Identify which cell holds the provided text, then report its (x, y) central coordinate. 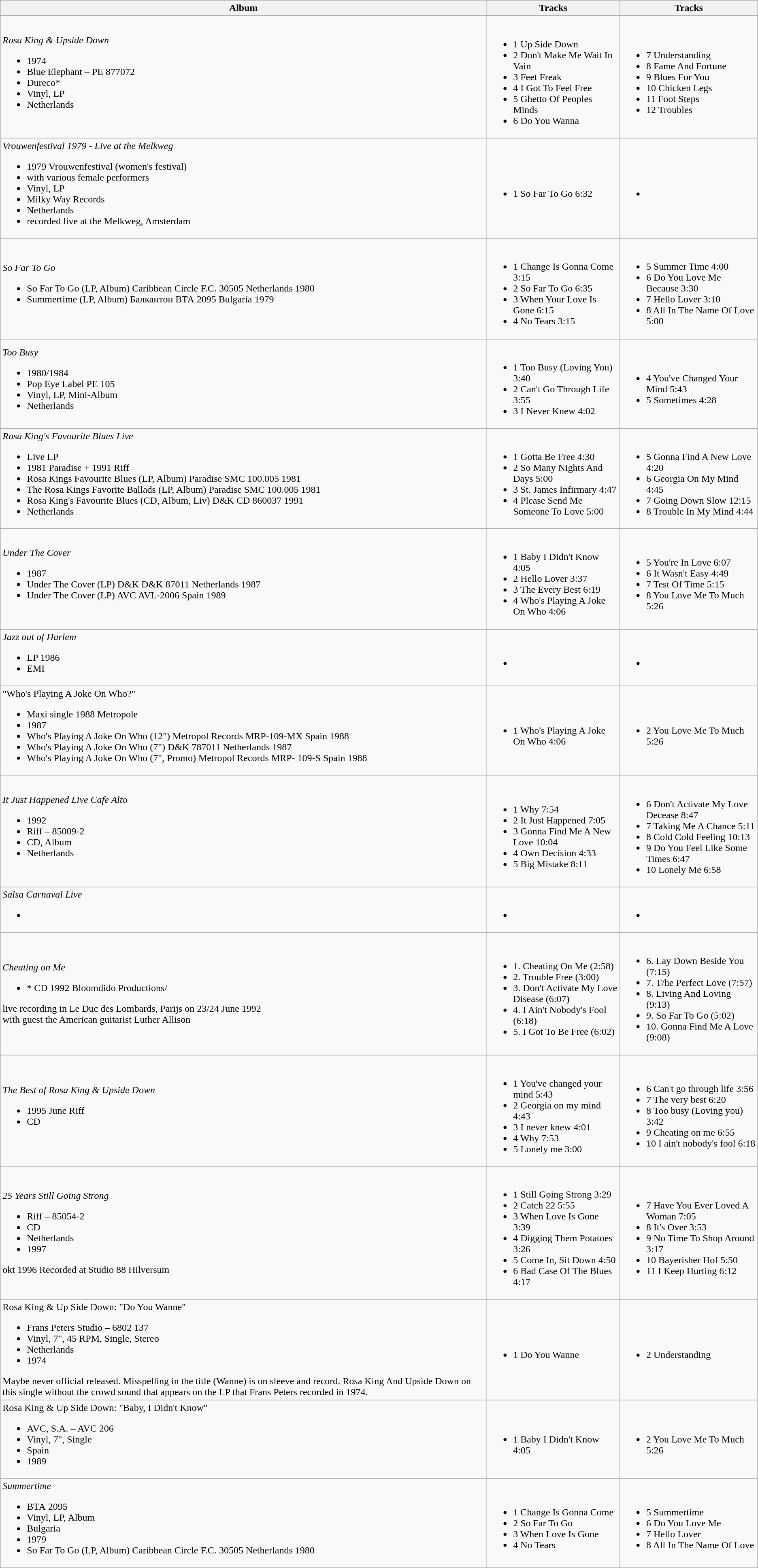
The Best of Rosa King & Upside Down1995 June RiffCD (244, 1111)
1 Up Side Down2 Don't Make Me Wait In Vain3 Feet Freak4 I Got To Feel Free5 Ghetto Of Peoples Minds6 Do You Wanna (553, 77)
5 Summer Time 4:006 Do You Love Me Because 3:307 Hello Lover 3:108 All In The Name Of Love 5:00 (688, 289)
1 Still Going Strong 3:292 Catch 22 5:553 When Love Is Gone 3:394 Digging Them Potatoes 3:265 Come In, Sit Down 4:506 Bad Case Of The Blues 4:17 (553, 1233)
1 Change Is Gonna Come 3:152 So Far To Go 6:353 When Your Love Is Gone 6:154 No Tears 3:15 (553, 289)
5 You're In Love 6:076 It Wasn't Easy 4:497 Test Of Time 5:158 You Love Me To Much 5:26 (688, 579)
Album (244, 8)
SummertimeВТА 2095Vinyl, LP, AlbumBulgaria1979So Far To Go (LP, Album) Caribbean Circle F.C. 30505 Netherlands 1980 (244, 1523)
Salsa Carnaval Live (244, 909)
1 Change Is Gonna Come2 So Far To Go3 When Love Is Gone4 No Tears (553, 1523)
1 Why 7:542 It Just Happened 7:053 Gonna Find Me A New Love 10:044 Own Decision 4:335 Big Mistake 8:11 (553, 831)
7 Understanding8 Fame And Fortune9 Blues For You10 Chicken Legs11 Foot Steps12 Troubles (688, 77)
Under The Cover1987Under The Cover (LP) D&K D&K 87011 Netherlands 1987Under The Cover (LP) AVC AVL-2006 Spain 1989 (244, 579)
2 Understanding (688, 1350)
6 Don't Activate My Love Decease 8:477 Taking Me A Chance 5:118 Cold Cold Feeling 10:139 Do You Feel Like Some Times 6:4710 Lonely Me 6:58 (688, 831)
Rosa King & Up Side Down: "Baby, I Didn't Know"AVC, S.A. – AVC 206Vinyl, 7", SingleSpain1989 (244, 1439)
7 Have You Ever Loved A Woman 7:058 It's Over 3:539 No Time To Shop Around 3:1710 Bayerisher Hof 5:5011 I Keep Hurting 6:12 (688, 1233)
1 You've changed your mind 5:432 Georgia on my mind 4:433 I never knew 4:014 Why 7:535 Lonely me 3:00 (553, 1111)
1 Too Busy (Loving You) 3:402 Can't Go Through Life 3:553 I Never Knew 4:02 (553, 384)
It Just Happened Live Cafe Alto1992Riff – 85009-2CD, AlbumNetherlands (244, 831)
1 Who's Playing A Joke On Who 4:06 (553, 730)
1 So Far To Go 6:32 (553, 188)
1 Do You Wanne (553, 1350)
Too Busy1980/1984Pop Eye Label PE 105Vinyl, LP, Mini-AlbumNetherlands (244, 384)
5 Summertime6 Do You Love Me7 Hello Lover8 All In The Name Of Love (688, 1523)
So Far To GoSo Far To Go (LP, Album) Caribbean Circle F.C. 30505 Netherlands 1980Summertime (LP, Album) Балкантон ВТА 2095 Bulgaria 1979 (244, 289)
6. Lay Down Beside You (7:15)7. T/he Perfect Love (7:57)8. Living And Loving (9:13)9. So Far To Go (5:02)10. Gonna Find Me A Love (9:08) (688, 994)
6 Can't go through life 3:567 The very best 6:208 Too busy (Loving you) 3:429 Cheating on me 6:5510 I ain't nobody's fool 6:18 (688, 1111)
1. Cheating On Me (2:58)2. Trouble Free (3:00)3. Don't Activate My Love Disease (6:07)4. I Ain't Nobody's Fool (6:18)5. I Got To Be Free (6:02) (553, 994)
Rosa King & Upside Down1974Blue Elephant – PE 877072Dureco*Vinyl, LPNetherlands (244, 77)
1 Baby I Didn't Know 4:052 Hello Lover 3:373 The Every Best 6:194 Who's Playing A Joke On Who 4:06 (553, 579)
5 Gonna Find A New Love 4:206 Georgia On My Mind 4:457 Going Down Slow 12:158 Trouble In My Mind 4:44 (688, 479)
4 You've Changed Your Mind 5:435 Sometimes 4:28 (688, 384)
25 Years Still Going StrongRiff – 85054-2CDNetherlands1997okt 1996 Recorded at Studio 88 Hilversum (244, 1233)
1 Gotta Be Free 4:302 So Many Nights And Days 5:003 St. James Infirmary 4:474 Please Send Me Someone To Love 5:00 (553, 479)
1 Baby I Didn't Know 4:05 (553, 1439)
Jazz out of HarlemLP 1986EMI (244, 657)
